Determine the [X, Y] coordinate at the center of the cell enclosing the given text.  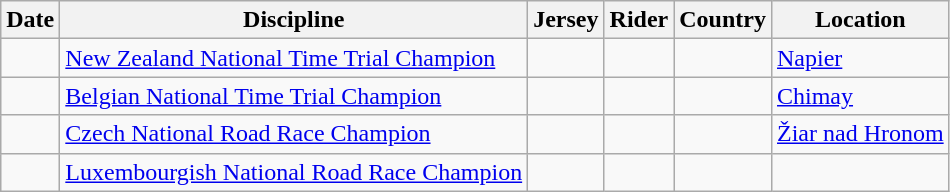
Rider [639, 20]
New Zealand National Time Trial Champion [294, 58]
Czech National Road Race Champion [294, 134]
Date [30, 20]
Žiar nad Hronom [860, 134]
Belgian National Time Trial Champion [294, 96]
Country [723, 20]
Discipline [294, 20]
Location [860, 20]
Luxembourgish National Road Race Champion [294, 172]
Napier [860, 58]
Chimay [860, 96]
Jersey [566, 20]
